For the text-containing cell, return its midpoint in [x, y] coordinate format. 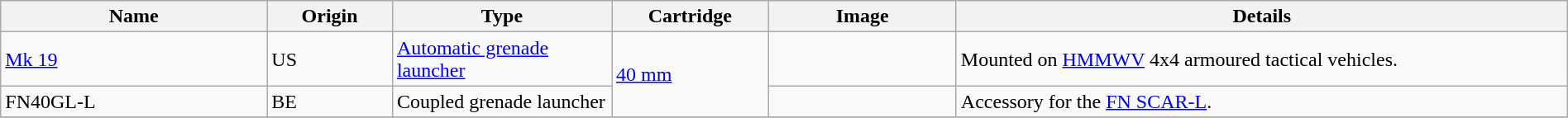
Details [1262, 17]
Accessory for the FN SCAR-L. [1262, 101]
Type [501, 17]
Coupled grenade launcher [501, 101]
US [330, 59]
Name [134, 17]
Image [862, 17]
Mounted on HMMWV 4x4 armoured tactical vehicles. [1262, 59]
Automatic grenade launcher [501, 59]
Cartridge [690, 17]
40 mm [690, 74]
Origin [330, 17]
BE [330, 101]
FN40GL-L [134, 101]
Mk 19 [134, 59]
